Determine the (X, Y) coordinate at the center of the cell enclosing the given text.  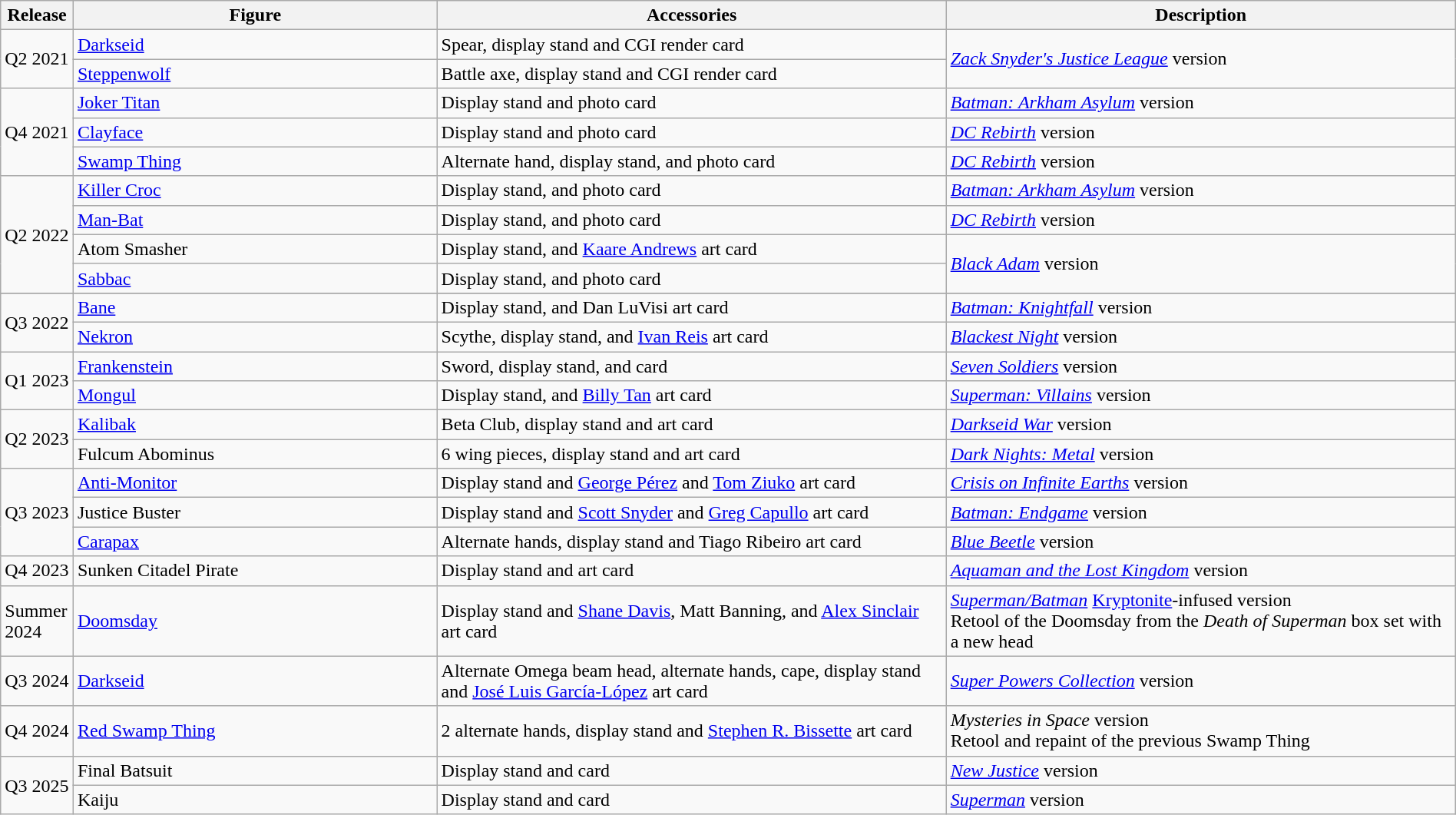
Frankenstein (255, 366)
Batman: Knightfall version (1201, 307)
Anti-Monitor (255, 483)
Final Batsuit (255, 770)
Q3 2024 (37, 681)
Display stand and George Pérez and Tom Ziuko art card (691, 483)
Q2 2023 (37, 439)
Zack Snyder's Justice League version (1201, 59)
Q3 2025 (37, 785)
Display stand and Scott Snyder and Greg Capullo art card (691, 512)
Alternate Omega beam head, alternate hands, cape, display stand and José Luis García-López art card (691, 681)
Clayface (255, 132)
Fulcum Abominus (255, 454)
2 alternate hands, display stand and Stephen R. Bissette art card (691, 731)
Nekron (255, 336)
Sunken Citadel Pirate (255, 571)
Display stand, and Kaare Andrews art card (691, 249)
Sabbac (255, 278)
Summer 2024 (37, 621)
Steppenwolf (255, 74)
Accessories (691, 15)
Dark Nights: Metal version (1201, 454)
Scythe, display stand, and Ivan Reis art card (691, 336)
Superman version (1201, 800)
Atom Smasher (255, 249)
Q3 2022 (37, 322)
New Justice version (1201, 770)
Mysteries in Space versionRetool and repaint of the previous Swamp Thing (1201, 731)
Q4 2021 (37, 132)
Bane (255, 307)
Display stand and Shane Davis, Matt Banning, and Alex Sinclair art card (691, 621)
Q1 2023 (37, 381)
Figure (255, 15)
Carapax (255, 542)
Q3 2023 (37, 512)
Joker Titan (255, 103)
Blue Beetle version (1201, 542)
Display stand and art card (691, 571)
Kaiju (255, 800)
Kalibak (255, 425)
Beta Club, display stand and art card (691, 425)
Superman: Villains version (1201, 396)
Doomsday (255, 621)
Red Swamp Thing (255, 731)
Swamp Thing (255, 161)
Batman: Endgame version (1201, 512)
Description (1201, 15)
Killer Croc (255, 190)
Q2 2021 (37, 59)
Black Adam version (1201, 263)
Alternate hand, display stand, and photo card (691, 161)
Seven Soldiers version (1201, 366)
Super Powers Collection version (1201, 681)
Darkseid War version (1201, 425)
Justice Buster (255, 512)
Q2 2022 (37, 234)
Man-Bat (255, 220)
Aquaman and the Lost Kingdom version (1201, 571)
Display stand, and Dan LuVisi art card (691, 307)
Alternate hands, display stand and Tiago Ribeiro art card (691, 542)
Release (37, 15)
6 wing pieces, display stand and art card (691, 454)
Sword, display stand, and card (691, 366)
Crisis on Infinite Earths version (1201, 483)
Battle axe, display stand and CGI render card (691, 74)
Display stand, and Billy Tan art card (691, 396)
Superman/Batman Kryptonite-infused versionRetool of the Doomsday from the Death of Superman box set with a new head (1201, 621)
Mongul (255, 396)
Q4 2023 (37, 571)
Q4 2024 (37, 731)
Spear, display stand and CGI render card (691, 45)
Blackest Night version (1201, 336)
